Detect which cell encompasses the target text, then output its [X, Y] center coordinate. 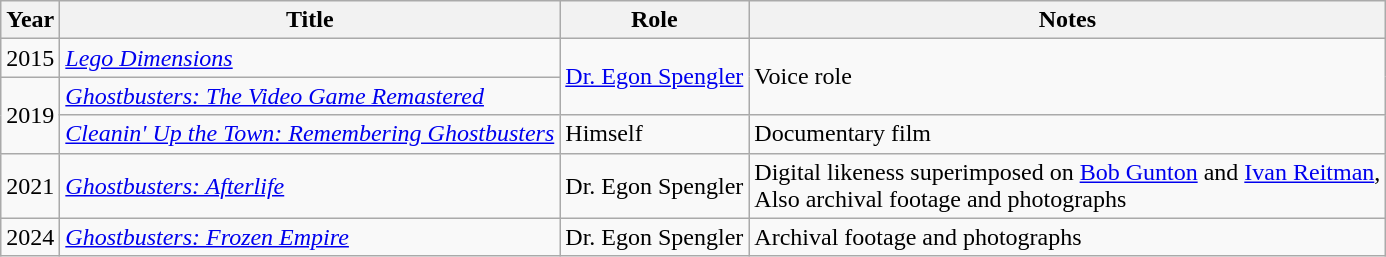
Voice role [1068, 77]
Ghostbusters: The Video Game Remastered [310, 96]
Ghostbusters: Afterlife [310, 186]
Cleanin' Up the Town: Remembering Ghostbusters [310, 134]
Documentary film [1068, 134]
2021 [30, 186]
Digital likeness superimposed on Bob Gunton and Ivan Reitman,Also archival footage and photographs [1068, 186]
2019 [30, 115]
Ghostbusters: Frozen Empire [310, 237]
Himself [654, 134]
Title [310, 20]
Notes [1068, 20]
Lego Dimensions [310, 58]
2015 [30, 58]
2024 [30, 237]
Year [30, 20]
Archival footage and photographs [1068, 237]
Role [654, 20]
